Locate the cell with the specified text and output its (X, Y) center coordinate. 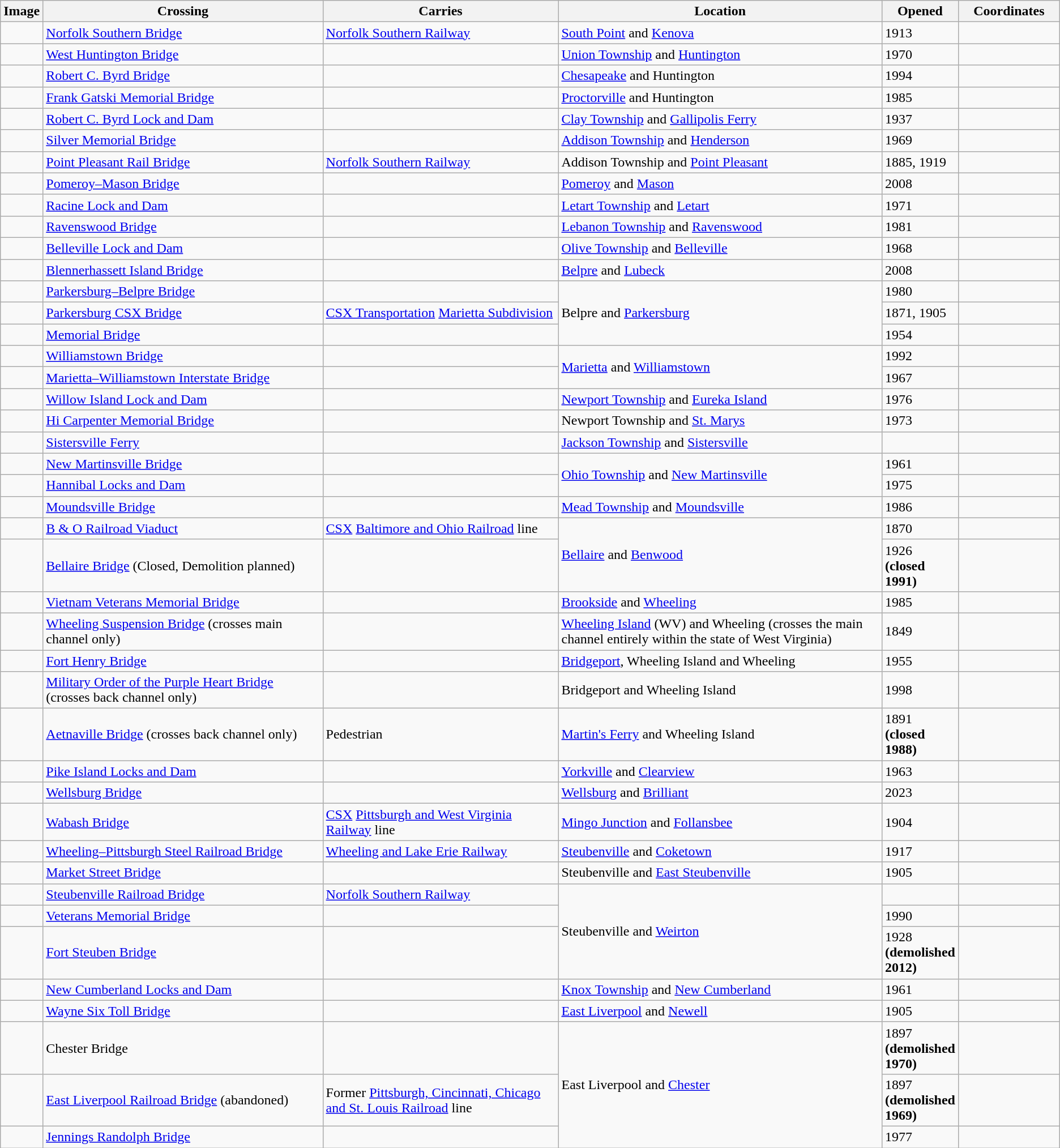
Hannibal Locks and Dam (183, 485)
2023 (920, 793)
Image (22, 11)
1969 (920, 140)
Wellsburg Bridge (183, 793)
Wheeling–Pittsburgh Steel Railroad Bridge (183, 851)
Addison Township and Point Pleasant (720, 162)
East Liverpool and Chester (720, 1085)
Racine Lock and Dam (183, 205)
Wellsburg and Brilliant (720, 793)
Steubenville and Weirton (720, 931)
1937 (920, 119)
Belpre and Lubeck (720, 270)
Former Pittsburgh, Cincinnati, Chicago and St. Louis Railroad line (441, 1100)
Wheeling Island (WV) and Wheeling (crosses the main channel entirely within the state of West Virginia) (720, 631)
1971 (920, 205)
Carries (441, 11)
Aetnaville Bridge (crosses back channel only) (183, 735)
1977 (920, 1137)
1976 (920, 399)
Chester Bridge (183, 1048)
1986 (920, 507)
1994 (920, 76)
Union Township and Huntington (720, 54)
1954 (920, 335)
1955 (920, 661)
Pomeroy–Mason Bridge (183, 183)
Coordinates (1009, 11)
Veterans Memorial Bridge (183, 916)
Bellaire and Benwood (720, 554)
Bridgeport and Wheeling Island (720, 690)
Fort Steuben Bridge (183, 953)
Pike Island Locks and Dam (183, 771)
Wheeling Suspension Bridge (crosses main channel only) (183, 631)
Willow Island Lock and Dam (183, 399)
New Cumberland Locks and Dam (183, 989)
Addison Township and Henderson (720, 140)
Belleville Lock and Dam (183, 248)
CSX Transportation Marietta Subdivision (441, 313)
1897(demolished 1970) (920, 1048)
Pomeroy and Mason (720, 183)
Opened (920, 11)
Mingo Junction and Follansbee (720, 822)
1928(demolished 2012) (920, 953)
1970 (920, 54)
Marietta–Williamstown Interstate Bridge (183, 378)
1870 (920, 528)
Wayne Six Toll Bridge (183, 1011)
Fort Henry Bridge (183, 661)
Steubenville and East Steubenville (720, 873)
1871, 1905 (920, 313)
Knox Township and New Cumberland (720, 989)
Martin's Ferry and Wheeling Island (720, 735)
Lebanon Township and Ravenswood (720, 227)
Chesapeake and Huntington (720, 76)
Ohio Township and New Martinsville (720, 475)
New Martinsville Bridge (183, 464)
1990 (920, 916)
Bridgeport, Wheeling Island and Wheeling (720, 661)
Bellaire Bridge (Closed, Demolition planned) (183, 565)
South Point and Kenova (720, 33)
1885, 1919 (920, 162)
Parkersburg–Belpre Bridge (183, 292)
Ravenswood Bridge (183, 227)
Hi Carpenter Memorial Bridge (183, 421)
1926(closed 1991) (920, 565)
Moundsville Bridge (183, 507)
Mead Township and Moundsville (720, 507)
1992 (920, 356)
Crossing (183, 11)
Memorial Bridge (183, 335)
Wabash Bridge (183, 822)
Location (720, 11)
West Huntington Bridge (183, 54)
Newport Township and Eureka Island (720, 399)
1980 (920, 292)
Belpre and Parkersburg (720, 313)
Newport Township and St. Marys (720, 421)
Frank Gatski Memorial Bridge (183, 97)
CSX Baltimore and Ohio Railroad line (441, 528)
1981 (920, 227)
1891(closed 1988) (920, 735)
East Liverpool Railroad Bridge (abandoned) (183, 1100)
Pedestrian (441, 735)
Market Street Bridge (183, 873)
Jackson Township and Sistersville (720, 442)
Jennings Randolph Bridge (183, 1137)
Proctorville and Huntington (720, 97)
Norfolk Southern Bridge (183, 33)
1998 (920, 690)
Blennerhassett Island Bridge (183, 270)
1968 (920, 248)
Steubenville and Coketown (720, 851)
Parkersburg CSX Bridge (183, 313)
Brookside and Wheeling (720, 602)
CSX Pittsburgh and West Virginia Railway line (441, 822)
Silver Memorial Bridge (183, 140)
1973 (920, 421)
East Liverpool and Newell (720, 1011)
Clay Township and Gallipolis Ferry (720, 119)
B & O Railroad Viaduct (183, 528)
Sistersville Ferry (183, 442)
1849 (920, 631)
Yorkville and Clearview (720, 771)
Olive Township and Belleville (720, 248)
Williamstown Bridge (183, 356)
1967 (920, 378)
1963 (920, 771)
Vietnam Veterans Memorial Bridge (183, 602)
1897(demolished 1969) (920, 1100)
Military Order of the Purple Heart Bridge (crosses back channel only) (183, 690)
Steubenville Railroad Bridge (183, 894)
Robert C. Byrd Bridge (183, 76)
1917 (920, 851)
Robert C. Byrd Lock and Dam (183, 119)
1904 (920, 822)
Wheeling and Lake Erie Railway (441, 851)
1975 (920, 485)
Point Pleasant Rail Bridge (183, 162)
Marietta and Williamstown (720, 367)
1913 (920, 33)
Letart Township and Letart (720, 205)
